From the cell containing the given text, extract its center point as [x, y] coordinate. 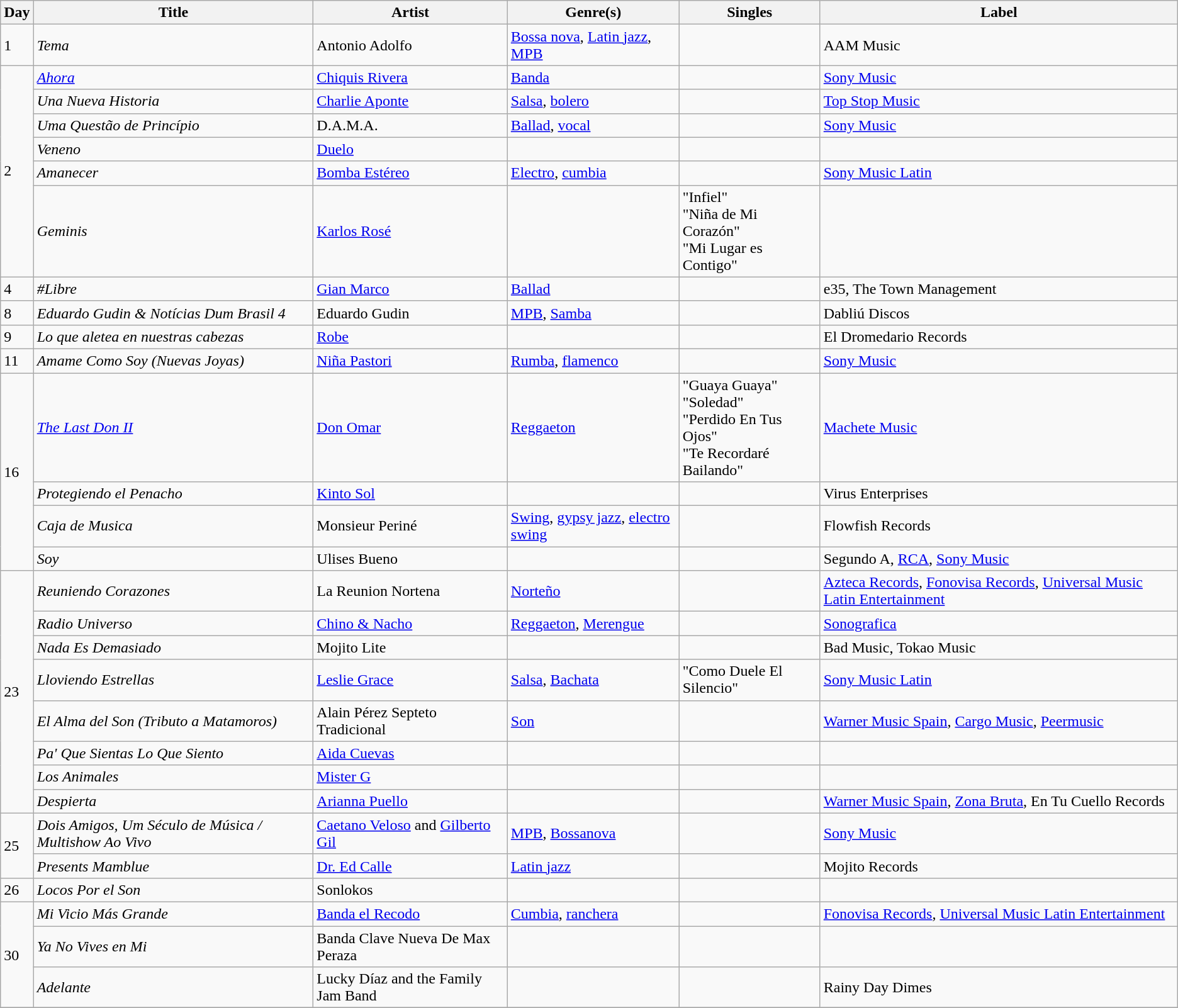
D.A.M.A. [410, 125]
Ballad [593, 289]
Warner Music Spain, Cargo Music, Peermusic [999, 721]
Dois Amigos, Um Século de Música / Multishow Ao Vivo [174, 833]
Protegiendo el Penacho [174, 494]
Reuniendo Corazones [174, 591]
Radio Universo [174, 624]
Soy [174, 559]
Don Omar [410, 427]
23 [17, 692]
Locos Por el Son [174, 890]
Mojito Lite [410, 647]
Pa' Que Sientas Lo Que Siento [174, 753]
Genre(s) [593, 13]
Segundo A, RCA, Sony Music [999, 559]
Day [17, 13]
MPB, Bossanova [593, 833]
Caetano Veloso and Gilberto Gil [410, 833]
Ahora [174, 77]
Uma Questão de Princípio [174, 125]
Duelo [410, 149]
Top Stop Music [999, 101]
9 [17, 337]
Latin jazz [593, 866]
e35, The Town Management [999, 289]
Machete Music [999, 427]
Mi Vicio Más Grande [174, 914]
11 [17, 361]
Aida Cuevas [410, 753]
MPB, Samba [593, 313]
Robe [410, 337]
Nada Es Demasiado [174, 647]
Title [174, 13]
Gian Marco [410, 289]
Son [593, 721]
Karlos Rosé [410, 231]
Banda Clave Nueva De Max Peraza [410, 946]
Swing, gypsy jazz, electro swing [593, 526]
Dabliú Discos [999, 313]
Reggaeton, Merengue [593, 624]
Bad Music, Tokao Music [999, 647]
Niña Pastori [410, 361]
Singles [749, 13]
Bossa nova, Latin jazz, MPB [593, 45]
Banda el Recodo [410, 914]
Norteño [593, 591]
8 [17, 313]
16 [17, 471]
"Guaya Guaya""Soledad""Perdido En Tus Ojos""Te Recordaré Bailando" [749, 427]
Ya No Vives en Mi [174, 946]
Amanecer [174, 173]
El Dromedario Records [999, 337]
Banda [593, 77]
El Alma del Son (Tributo a Matamoros) [174, 721]
AAM Music [999, 45]
Eduardo Gudin [410, 313]
Salsa, bolero [593, 101]
25 [17, 846]
Ulises Bueno [410, 559]
Geminis [174, 231]
La Reunion Nortena [410, 591]
Chiquis Rivera [410, 77]
"Como Duele El Silencio" [749, 680]
Artist [410, 13]
Caja de Musica [174, 526]
Sonlokos [410, 890]
Dr. Ed Calle [410, 866]
Virus Enterprises [999, 494]
Rainy Day Dimes [999, 988]
#Libre [174, 289]
Electro, cumbia [593, 173]
Tema [174, 45]
Arianna Puello [410, 801]
Warner Music Spain, Zona Bruta, En Tu Cuello Records [999, 801]
The Last Don II [174, 427]
Charlie Aponte [410, 101]
Leslie Grace [410, 680]
4 [17, 289]
Chino & Nacho [410, 624]
Veneno [174, 149]
Rumba, flamenco [593, 361]
2 [17, 171]
Alain Pérez Septeto Tradicional [410, 721]
Sonografica [999, 624]
Monsieur Periné [410, 526]
Fonovisa Records, Universal Music Latin Entertainment [999, 914]
Antonio Adolfo [410, 45]
Kinto Sol [410, 494]
Eduardo Gudin & Notícias Dum Brasil 4 [174, 313]
Lo que aletea en nuestras cabezas [174, 337]
Bomba Estéreo [410, 173]
26 [17, 890]
Cumbia, ranchera [593, 914]
30 [17, 955]
Ballad, vocal [593, 125]
Reggaeton [593, 427]
Los Animales [174, 777]
Lloviendo Estrellas [174, 680]
Adelante [174, 988]
Label [999, 13]
Presents Mamblue [174, 866]
Despierta [174, 801]
Flowfish Records [999, 526]
1 [17, 45]
Lucky Díaz and the Family Jam Band [410, 988]
Salsa, Bachata [593, 680]
Azteca Records, Fonovisa Records, Universal Music Latin Entertainment [999, 591]
Mister G [410, 777]
Una Nueva Historia [174, 101]
Mojito Records [999, 866]
"Infiel""Niña de Mi Corazón""Mi Lugar es Contigo" [749, 231]
Amame Como Soy (Nuevas Joyas) [174, 361]
